Determine the (X, Y) coordinate at the center of the cell enclosing the given text.  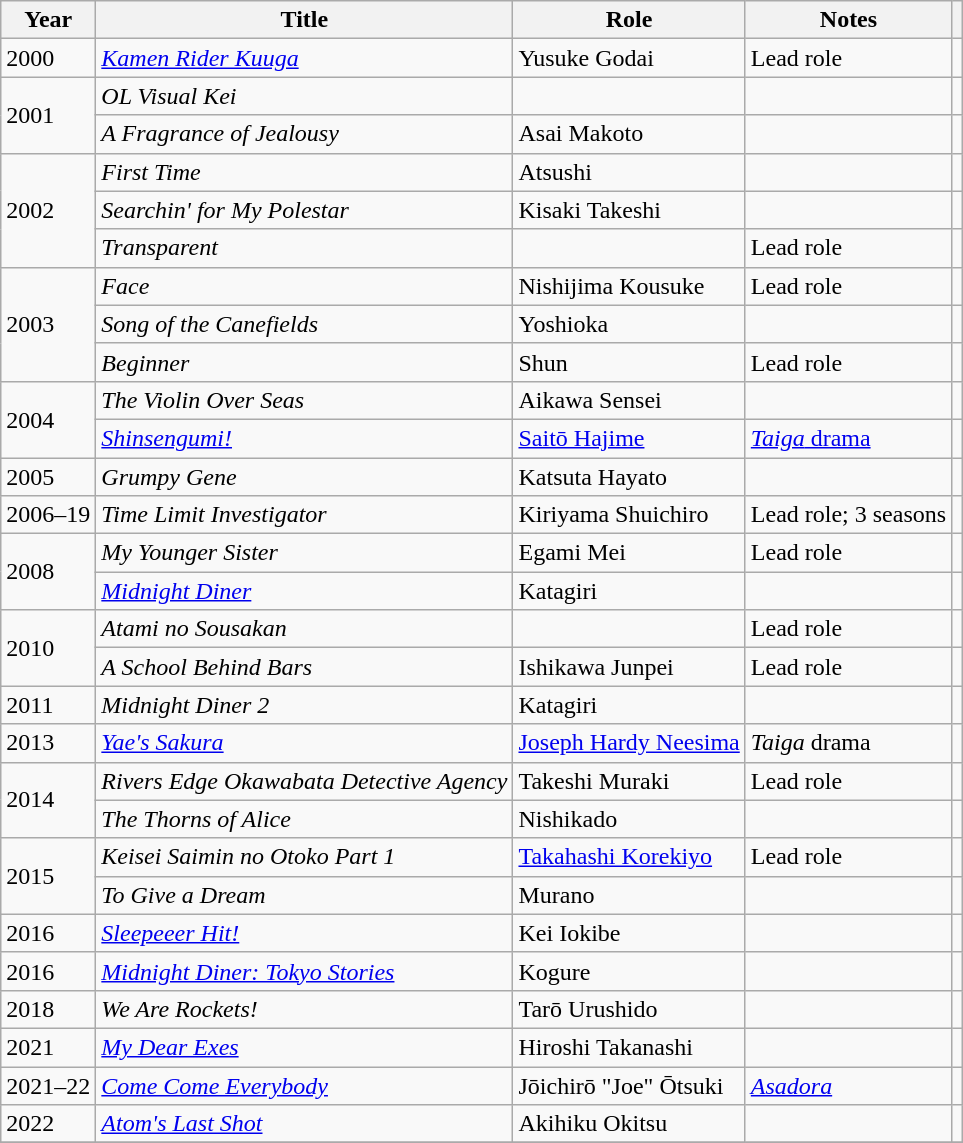
Yae's Sakura (304, 743)
We Are Rockets! (304, 1009)
Role (629, 20)
2001 (48, 115)
Egami Mei (629, 553)
Title (304, 20)
Rivers Edge Okawabata Detective Agency (304, 781)
My Dear Exes (304, 1047)
Atom's Last Shot (304, 1124)
Kogure (629, 971)
Lead role; 3 seasons (848, 515)
Katsuta Hayato (629, 477)
Ishikawa Junpei (629, 667)
My Younger Sister (304, 553)
Nishijima Kousuke (629, 286)
Kamen Rider Kuuga (304, 58)
2004 (48, 419)
A Fragrance of Jealousy (304, 134)
Song of the Canefields (304, 324)
Jōichirō "Joe" Ōtsuki (629, 1085)
2021–22 (48, 1085)
Hiroshi Takanashi (629, 1047)
Takeshi Muraki (629, 781)
2003 (48, 324)
Come Come Everybody (304, 1085)
2018 (48, 1009)
Kiriyama Shuichiro (629, 515)
Murano (629, 895)
Kisaki Takeshi (629, 210)
2021 (48, 1047)
Akihiku Okitsu (629, 1124)
Kei Iokibe (629, 933)
Midnight Diner: Tokyo Stories (304, 971)
Tarō Urushido (629, 1009)
Takahashi Korekiyo (629, 857)
2006–19 (48, 515)
First Time (304, 172)
The Thorns of Alice (304, 819)
2002 (48, 210)
Yoshioka (629, 324)
Grumpy Gene (304, 477)
Midnight Diner 2 (304, 705)
Keisei Saimin no Otoko Part 1 (304, 857)
Shinsengumi! (304, 438)
Asai Makoto (629, 134)
A School Behind Bars (304, 667)
Yusuke Godai (629, 58)
Sleepeeer Hit! (304, 933)
Beginner (304, 362)
Notes (848, 20)
Searchin' for My Polestar (304, 210)
Midnight Diner (304, 591)
The Violin Over Seas (304, 400)
Atami no Sousakan (304, 629)
OL Visual Kei (304, 96)
To Give a Dream (304, 895)
Asadora (848, 1085)
2008 (48, 572)
Transparent (304, 248)
Face (304, 286)
2015 (48, 876)
2000 (48, 58)
2014 (48, 800)
2013 (48, 743)
Shun (629, 362)
Nishikado (629, 819)
Aikawa Sensei (629, 400)
2010 (48, 648)
Saitō Hajime (629, 438)
Time Limit Investigator (304, 515)
Joseph Hardy Neesima (629, 743)
2005 (48, 477)
2022 (48, 1124)
2011 (48, 705)
Atsushi (629, 172)
Year (48, 20)
